Determine the (x, y) coordinate at the center of the cell enclosing the given text.  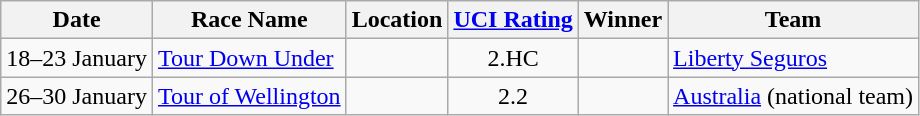
UCI Rating (513, 20)
Date (77, 20)
Location (397, 20)
Tour of Wellington (249, 96)
26–30 January (77, 96)
Australia (national team) (794, 96)
Race Name (249, 20)
2.2 (513, 96)
18–23 January (77, 58)
Liberty Seguros (794, 58)
2.HC (513, 58)
Winner (622, 20)
Tour Down Under (249, 58)
Team (794, 20)
